Detect which cell encompasses the target text, then output its [x, y] center coordinate. 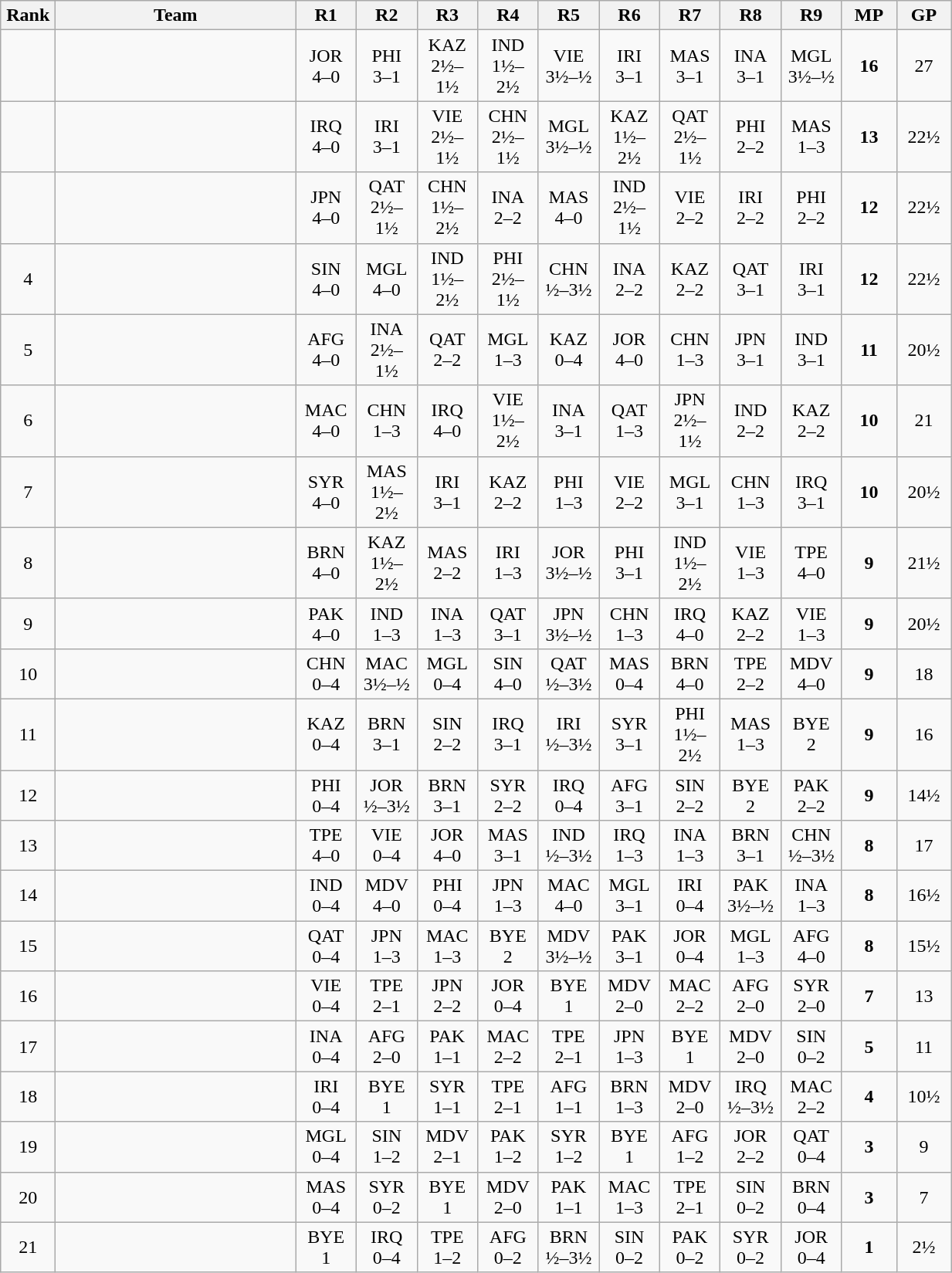
JPN2–2 [448, 996]
JOR½–3½ [386, 795]
GP [923, 15]
21½ [923, 563]
BRN0–4 [811, 1197]
MAC3½–½ [386, 673]
SYR1–2 [568, 1147]
AFG0–2 [508, 1248]
R3 [448, 15]
IRQ1–3 [630, 846]
QAT2–2 [448, 350]
27 [923, 66]
CHN2½–1½ [508, 137]
SYR1–1 [448, 1096]
20 [28, 1197]
PAK2–2 [811, 795]
IRI½–3½ [568, 734]
1 [869, 1248]
2½ [923, 1248]
MGL4–0 [386, 279]
JOR3½–½ [568, 563]
JPN4–0 [326, 208]
MAS2–2 [448, 563]
19 [28, 1147]
R5 [568, 15]
IRQ½–3½ [750, 1096]
SYR3–1 [630, 734]
IND1–3 [386, 624]
MDV2–1 [448, 1147]
15 [28, 946]
SYR4–0 [326, 492]
PAK3–1 [630, 946]
IRI1–3 [508, 563]
R4 [508, 15]
PHI2½–1½ [508, 279]
PAK3½–½ [750, 896]
IND2½–1½ [630, 208]
10½ [923, 1096]
PAK4–0 [326, 624]
VIE1½–2½ [508, 421]
SYR2–2 [508, 795]
VIE3½–½ [568, 66]
SIN1–2 [386, 1147]
R6 [630, 15]
IRI2–2 [750, 208]
AFG1–1 [568, 1096]
6 [28, 421]
MAS1½–2½ [386, 492]
CHN0–4 [326, 673]
Team [176, 15]
CHN1½–2½ [448, 208]
IND½–3½ [568, 846]
R9 [811, 15]
R2 [386, 15]
15½ [923, 946]
PHI1–3 [568, 492]
PAK0–2 [690, 1248]
AFG3–1 [630, 795]
JPN2½–1½ [690, 421]
14½ [923, 795]
BRN1–3 [630, 1096]
IND0–4 [326, 896]
SYR2–0 [811, 996]
R1 [326, 15]
QAT1–3 [630, 421]
PAK1–2 [508, 1147]
BRN½–3½ [568, 1248]
INA0–4 [326, 1047]
JOR2–2 [750, 1147]
PHI1½–2½ [690, 734]
TPE1–2 [448, 1248]
R7 [690, 15]
AFG1–2 [690, 1147]
INA2½–1½ [386, 350]
R8 [750, 15]
16½ [923, 896]
MDV3½–½ [568, 946]
VIE2½–1½ [448, 137]
IND3–1 [811, 350]
JPN3–1 [750, 350]
MAS4–0 [568, 208]
MP [869, 15]
QAT½–3½ [568, 673]
14 [28, 896]
Rank [28, 15]
KAZ2½–1½ [448, 66]
TPE2–2 [750, 673]
JPN3½–½ [568, 624]
IND2–2 [750, 421]
